Scan for the cell matching the given text and deliver its [x, y] coordinate at center. 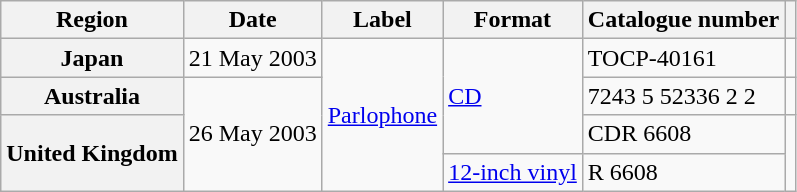
21 May 2003 [252, 58]
Format [513, 20]
12-inch vinyl [513, 172]
Label [382, 20]
TOCP-40161 [683, 58]
CDR 6608 [683, 134]
Date [252, 20]
Australia [92, 96]
Region [92, 20]
Catalogue number [683, 20]
Parlophone [382, 115]
United Kingdom [92, 153]
CD [513, 96]
R 6608 [683, 172]
26 May 2003 [252, 134]
7243 5 52336 2 2 [683, 96]
Japan [92, 58]
